Provide the (x, y) coordinate of the cell's center where the given text is located.  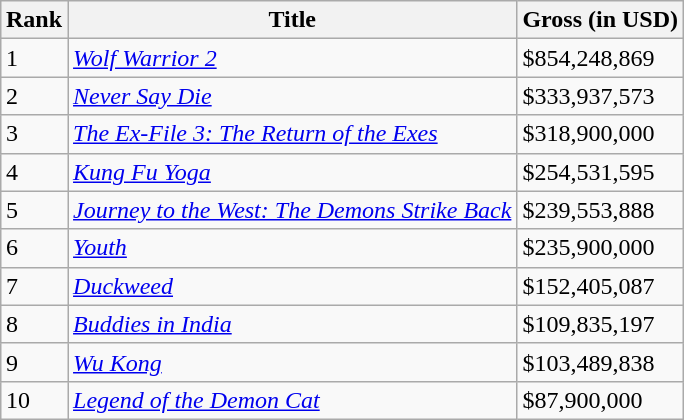
The Ex-File 3: The Return of the Exes (292, 134)
5 (34, 210)
1 (34, 58)
$109,835,197 (600, 324)
$854,248,869 (600, 58)
9 (34, 362)
Kung Fu Yoga (292, 172)
6 (34, 248)
$235,900,000 (600, 248)
$87,900,000 (600, 400)
Duckweed (292, 286)
3 (34, 134)
Title (292, 20)
7 (34, 286)
Never Say Die (292, 96)
Wolf Warrior 2 (292, 58)
Journey to the West: The Demons Strike Back (292, 210)
10 (34, 400)
$333,937,573 (600, 96)
Rank (34, 20)
$318,900,000 (600, 134)
$152,405,087 (600, 286)
$254,531,595 (600, 172)
$103,489,838 (600, 362)
$239,553,888 (600, 210)
Buddies in India (292, 324)
8 (34, 324)
2 (34, 96)
Gross (in USD) (600, 20)
Wu Kong (292, 362)
Youth (292, 248)
Legend of the Demon Cat (292, 400)
4 (34, 172)
